Search for the cell housing the specified text and yield its [X, Y] center coordinate. 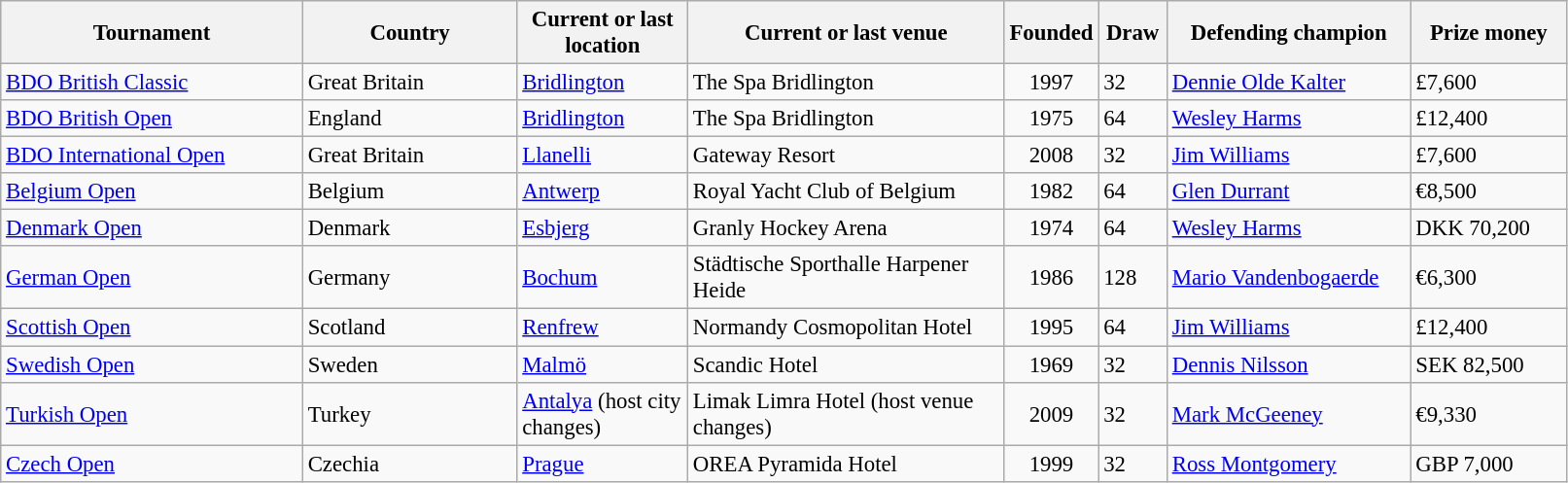
Denmark [410, 228]
German Open [152, 278]
Founded [1052, 33]
2009 [1052, 414]
1982 [1052, 191]
OREA Pyramida Hotel [847, 464]
Defending champion [1289, 33]
Denmark Open [152, 228]
Belgium Open [152, 191]
1974 [1052, 228]
Städtische Sporthalle Harpener Heide [847, 278]
€9,330 [1489, 414]
Scandic Hotel [847, 364]
Turkish Open [152, 414]
Normandy Cosmopolitan Hotel [847, 328]
BDO British Classic [152, 83]
1999 [1052, 464]
1975 [1052, 119]
1997 [1052, 83]
Royal Yacht Club of Belgium [847, 191]
Tournament [152, 33]
Mark McGeeney [1289, 414]
Scottish Open [152, 328]
Turkey [410, 414]
England [410, 119]
Limak Limra Hotel (host venue changes) [847, 414]
Germany [410, 278]
Prague [603, 464]
Llanelli [603, 155]
Glen Durrant [1289, 191]
Renfrew [603, 328]
Country [410, 33]
2008 [1052, 155]
Swedish Open [152, 364]
Draw [1133, 33]
128 [1133, 278]
Current or last venue [847, 33]
BDO International Open [152, 155]
€8,500 [1489, 191]
Antwerp [603, 191]
Ross Montgomery [1289, 464]
Dennie Olde Kalter [1289, 83]
Belgium [410, 191]
Dennis Nilsson [1289, 364]
Czech Open [152, 464]
Sweden [410, 364]
1986 [1052, 278]
Gateway Resort [847, 155]
1969 [1052, 364]
Current or last location [603, 33]
Prize money [1489, 33]
€6,300 [1489, 278]
Malmö [603, 364]
SEK 82,500 [1489, 364]
Esbjerg [603, 228]
Mario Vandenbogaerde [1289, 278]
Czechia [410, 464]
BDO British Open [152, 119]
Antalya (host city changes) [603, 414]
DKK 70,200 [1489, 228]
GBP 7,000 [1489, 464]
Scotland [410, 328]
Bochum [603, 278]
Granly Hockey Arena [847, 228]
1995 [1052, 328]
